Search for the cell housing the specified text and yield its (X, Y) center coordinate. 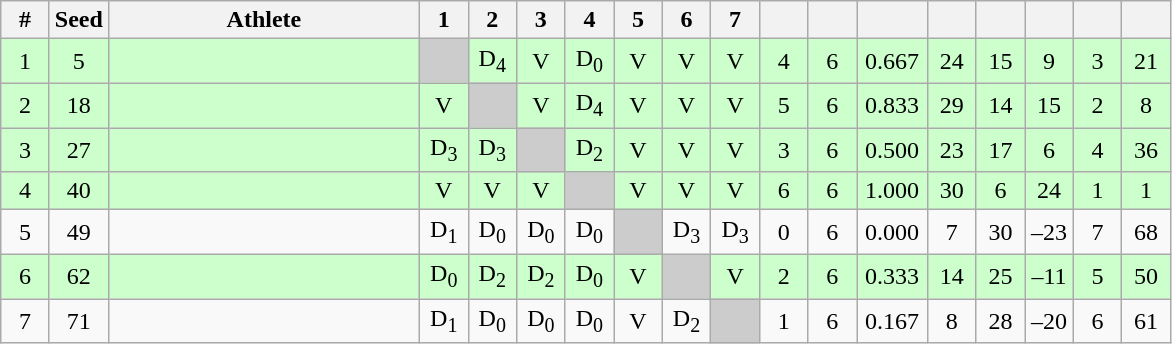
23 (952, 150)
27 (78, 150)
–23 (1050, 232)
0.667 (892, 61)
0.833 (892, 105)
0.500 (892, 150)
36 (1146, 150)
21 (1146, 61)
40 (78, 191)
25 (1000, 276)
17 (1000, 150)
1.000 (892, 191)
0.333 (892, 276)
18 (78, 105)
61 (1146, 321)
0.000 (892, 232)
50 (1146, 276)
71 (78, 321)
9 (1050, 61)
Athlete (264, 20)
# (26, 20)
–11 (1050, 276)
62 (78, 276)
49 (78, 232)
–20 (1050, 321)
68 (1146, 232)
Seed (78, 20)
0 (784, 232)
29 (952, 105)
28 (1000, 321)
0.167 (892, 321)
